For the text-containing cell, return its midpoint in (x, y) coordinate format. 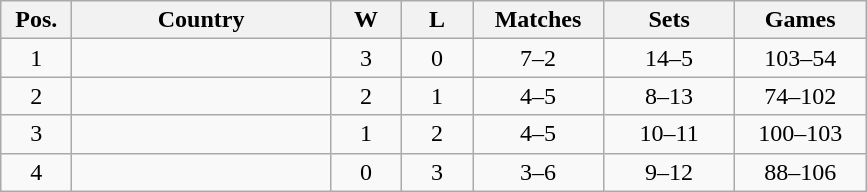
3–6 (538, 172)
L (436, 20)
Games (800, 20)
103–54 (800, 58)
74–102 (800, 96)
9–12 (670, 172)
8–13 (670, 96)
10–11 (670, 134)
W (366, 20)
100–103 (800, 134)
4 (36, 172)
Sets (670, 20)
7–2 (538, 58)
88–106 (800, 172)
Pos. (36, 20)
Country (202, 20)
Matches (538, 20)
14–5 (670, 58)
